Return [x, y] of the center of cell containing provided text 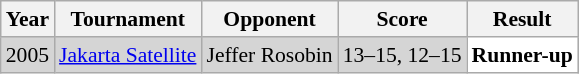
Jakarta Satellite [128, 55]
Jeffer Rosobin [269, 55]
Year [28, 19]
Tournament [128, 19]
Opponent [269, 19]
13–15, 12–15 [402, 55]
Runner-up [522, 55]
Score [402, 19]
2005 [28, 55]
Result [522, 19]
